Identify which cell holds the provided text, then report its [X, Y] central coordinate. 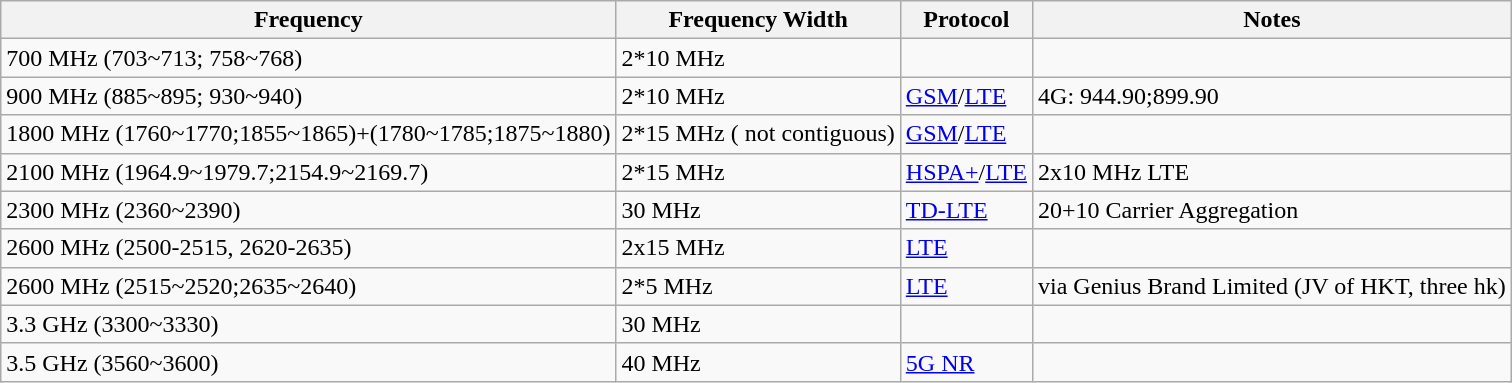
HSPA+/LTE [966, 172]
Frequency [308, 20]
2600 MHz (2515~2520;2635~2640) [308, 286]
1800 MHz (1760~1770;1855~1865)+(1780~1785;1875~1880) [308, 134]
2600 MHz (2500-2515, 2620-2635) [308, 248]
2100 MHz (1964.9~1979.7;2154.9~2169.7) [308, 172]
3.5 GHz (3560~3600) [308, 362]
2*15 MHz ( not contiguous) [758, 134]
5G NR [966, 362]
3.3 GHz (3300~3330) [308, 324]
4G: 944.90;899.90 [1272, 96]
2x10 MHz LTE [1272, 172]
40 MHz [758, 362]
Frequency Width [758, 20]
Protocol [966, 20]
2*5 MHz [758, 286]
via Genius Brand Limited (JV of HKT, three hk) [1272, 286]
2300 MHz (2360~2390) [308, 210]
900 MHz (885~895; 930~940) [308, 96]
20+10 Carrier Aggregation [1272, 210]
700 MHz (703~713; 758~768) [308, 58]
2x15 MHz [758, 248]
2*15 MHz [758, 172]
TD-LTE [966, 210]
Notes [1272, 20]
